Identify which cell holds the provided text, then report its (x, y) central coordinate. 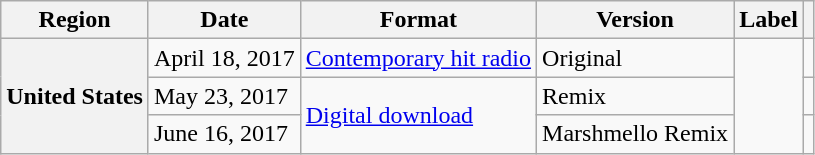
Version (636, 20)
Date (224, 20)
June 16, 2017 (224, 134)
Original (636, 58)
Digital download (418, 115)
April 18, 2017 (224, 58)
May 23, 2017 (224, 96)
Region (75, 20)
United States (75, 96)
Marshmello Remix (636, 134)
Format (418, 20)
Label (769, 20)
Contemporary hit radio (418, 58)
Remix (636, 96)
